Provide the [X, Y] coordinate of the cell's center where the given text is located.  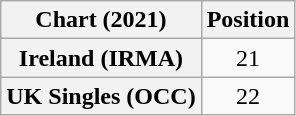
UK Singles (OCC) [101, 96]
Ireland (IRMA) [101, 58]
Chart (2021) [101, 20]
22 [248, 96]
21 [248, 58]
Position [248, 20]
